Pinpoint the cell where the given text exists, returning its (x, y) midpoint coordinate. 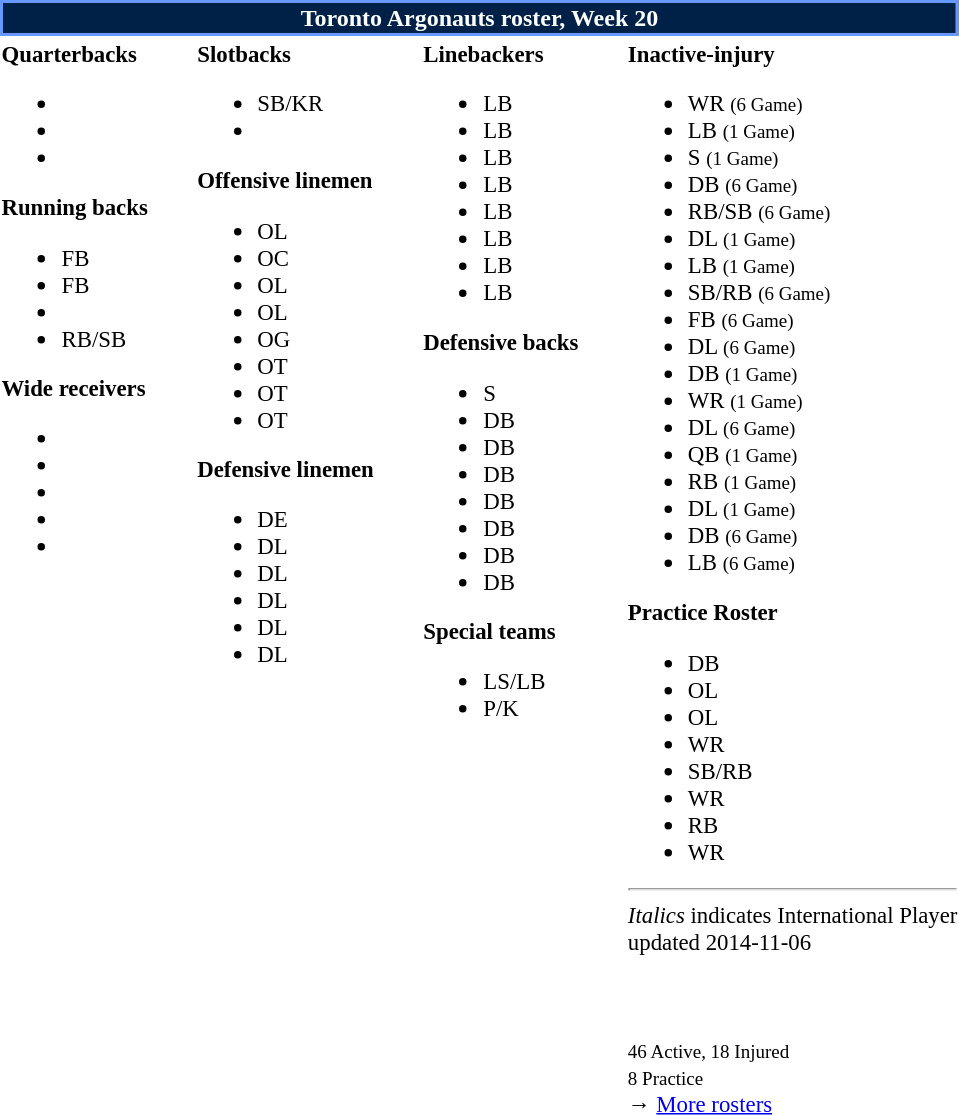
Toronto Argonauts roster, Week 20 (480, 18)
